Output the (x, y) coordinate of the center of the cell containing the given text.  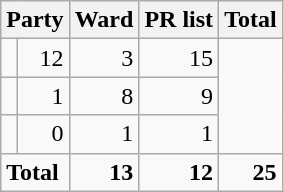
3 (104, 58)
13 (104, 172)
PR list (179, 20)
8 (104, 96)
15 (179, 58)
0 (43, 134)
Ward (104, 20)
Party (35, 20)
25 (251, 172)
9 (179, 96)
